Identify which cell holds the provided text, then report its [X, Y] central coordinate. 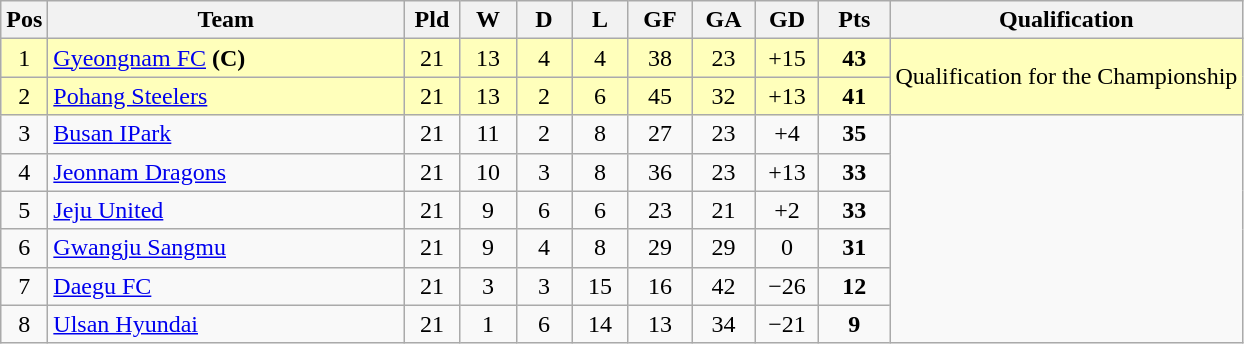
15 [600, 286]
7 [24, 286]
43 [854, 58]
27 [660, 134]
D [544, 20]
35 [854, 134]
GA [724, 20]
Qualification for the Championship [1066, 77]
Pohang Steelers [226, 96]
Jeju United [226, 210]
W [488, 20]
32 [724, 96]
11 [488, 134]
Gyeongnam FC (C) [226, 58]
−26 [787, 286]
38 [660, 58]
5 [24, 210]
34 [724, 324]
Pld [432, 20]
Ulsan Hyundai [226, 324]
Pts [854, 20]
Daegu FC [226, 286]
36 [660, 172]
Gwangju Sangmu [226, 248]
14 [600, 324]
Jeonnam Dragons [226, 172]
0 [787, 248]
+2 [787, 210]
−21 [787, 324]
Team [226, 20]
+4 [787, 134]
Pos [24, 20]
L [600, 20]
16 [660, 286]
31 [854, 248]
Busan IPark [226, 134]
10 [488, 172]
Qualification [1066, 20]
42 [724, 286]
GD [787, 20]
+15 [787, 58]
12 [854, 286]
41 [854, 96]
GF [660, 20]
45 [660, 96]
